From the cell containing the given text, extract its center point as [X, Y] coordinate. 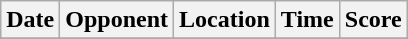
Opponent [117, 20]
Date [30, 20]
Location [225, 20]
Time [307, 20]
Score [373, 20]
